Detect which cell encompasses the target text, then output its [X, Y] center coordinate. 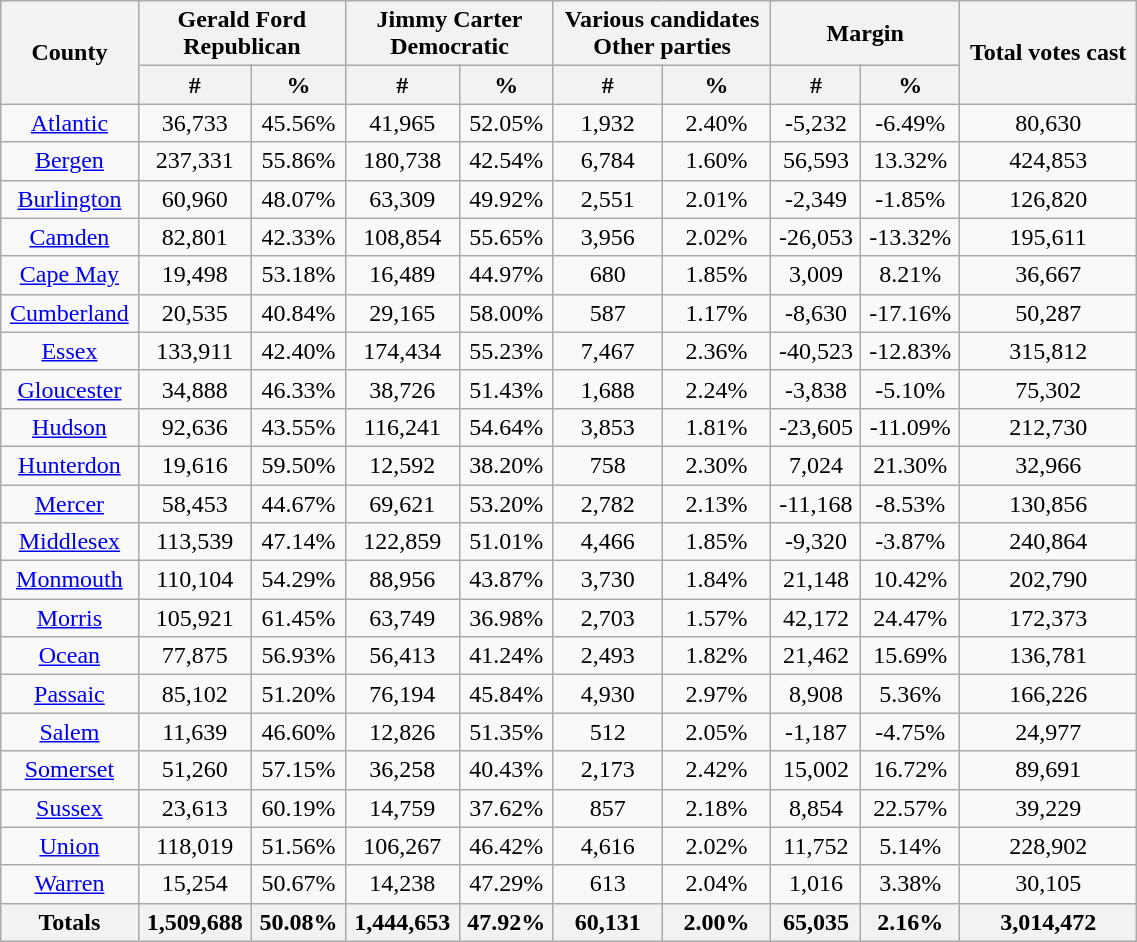
43.87% [506, 580]
21.30% [910, 465]
45.56% [298, 123]
-3.87% [910, 542]
-6.49% [910, 123]
-8.53% [910, 503]
237,331 [194, 161]
38.20% [506, 465]
2.05% [716, 732]
228,902 [1048, 846]
587 [608, 313]
Totals [70, 922]
42.54% [506, 161]
46.60% [298, 732]
63,309 [402, 199]
Middlesex [70, 542]
-9,320 [816, 542]
34,888 [194, 389]
-17.16% [910, 313]
56.93% [298, 656]
315,812 [1048, 351]
42.33% [298, 237]
19,498 [194, 275]
2,493 [608, 656]
21,462 [816, 656]
106,267 [402, 846]
2.30% [716, 465]
50.08% [298, 922]
4,466 [608, 542]
36,258 [402, 770]
Union [70, 846]
22.57% [910, 808]
857 [608, 808]
2,551 [608, 199]
Gloucester [70, 389]
36.98% [506, 618]
Bergen [70, 161]
51.01% [506, 542]
50.67% [298, 884]
5.14% [910, 846]
172,373 [1048, 618]
1.57% [716, 618]
38,726 [402, 389]
Cumberland [70, 313]
116,241 [402, 427]
424,853 [1048, 161]
Burlington [70, 199]
24,977 [1048, 732]
47.92% [506, 922]
20,535 [194, 313]
60.19% [298, 808]
Ocean [70, 656]
2.16% [910, 922]
11,752 [816, 846]
2.01% [716, 199]
1.82% [716, 656]
113,539 [194, 542]
Various candidatesOther parties [662, 34]
110,104 [194, 580]
41.24% [506, 656]
174,434 [402, 351]
7,024 [816, 465]
3,014,472 [1048, 922]
8,908 [816, 694]
76,194 [402, 694]
56,593 [816, 161]
126,820 [1048, 199]
12,592 [402, 465]
61.45% [298, 618]
53.20% [506, 503]
180,738 [402, 161]
-12.83% [910, 351]
56,413 [402, 656]
51.56% [298, 846]
108,854 [402, 237]
21,148 [816, 580]
51.43% [506, 389]
55.23% [506, 351]
60,131 [608, 922]
133,911 [194, 351]
15,002 [816, 770]
36,667 [1048, 275]
512 [608, 732]
2.40% [716, 123]
Hudson [70, 427]
43.55% [298, 427]
42.40% [298, 351]
-11,168 [816, 503]
2.24% [716, 389]
Warren [70, 884]
-5,232 [816, 123]
136,781 [1048, 656]
39,229 [1048, 808]
29,165 [402, 313]
2,782 [608, 503]
6,784 [608, 161]
-4.75% [910, 732]
Passaic [70, 694]
50,287 [1048, 313]
51,260 [194, 770]
1,688 [608, 389]
15.69% [910, 656]
Somerset [70, 770]
County [70, 52]
80,630 [1048, 123]
44.97% [506, 275]
59.50% [298, 465]
-11.09% [910, 427]
16.72% [910, 770]
82,801 [194, 237]
Atlantic [70, 123]
1.81% [716, 427]
2.97% [716, 694]
Morris [70, 618]
54.29% [298, 580]
7,467 [608, 351]
166,226 [1048, 694]
45.84% [506, 694]
1,509,688 [194, 922]
Cape May [70, 275]
48.07% [298, 199]
92,636 [194, 427]
118,019 [194, 846]
-5.10% [910, 389]
3,853 [608, 427]
-1.85% [910, 199]
41,965 [402, 123]
49.92% [506, 199]
Sussex [70, 808]
69,621 [402, 503]
37.62% [506, 808]
32,966 [1048, 465]
2.36% [716, 351]
2,703 [608, 618]
1.17% [716, 313]
-2,349 [816, 199]
14,238 [402, 884]
11,639 [194, 732]
2.13% [716, 503]
680 [608, 275]
-26,053 [816, 237]
46.33% [298, 389]
-1,187 [816, 732]
53.18% [298, 275]
1.60% [716, 161]
5.36% [910, 694]
30,105 [1048, 884]
63,749 [402, 618]
1,444,653 [402, 922]
130,856 [1048, 503]
-40,523 [816, 351]
15,254 [194, 884]
55.86% [298, 161]
Jimmy CarterDemocratic [450, 34]
3,956 [608, 237]
195,611 [1048, 237]
758 [608, 465]
23,613 [194, 808]
3,730 [608, 580]
51.35% [506, 732]
42,172 [816, 618]
46.42% [506, 846]
Gerald FordRepublican [242, 34]
55.65% [506, 237]
47.29% [506, 884]
2,173 [608, 770]
24.47% [910, 618]
212,730 [1048, 427]
Hunterdon [70, 465]
89,691 [1048, 770]
8.21% [910, 275]
40.84% [298, 313]
-13.32% [910, 237]
58.00% [506, 313]
77,875 [194, 656]
75,302 [1048, 389]
51.20% [298, 694]
19,616 [194, 465]
-23,605 [816, 427]
122,859 [402, 542]
3,009 [816, 275]
4,930 [608, 694]
2.04% [716, 884]
4,616 [608, 846]
2.00% [716, 922]
16,489 [402, 275]
88,956 [402, 580]
3.38% [910, 884]
1.84% [716, 580]
36,733 [194, 123]
Total votes cast [1048, 52]
Essex [70, 351]
Margin [866, 34]
57.15% [298, 770]
202,790 [1048, 580]
60,960 [194, 199]
44.67% [298, 503]
Monmouth [70, 580]
613 [608, 884]
8,854 [816, 808]
40.43% [506, 770]
14,759 [402, 808]
2.18% [716, 808]
65,035 [816, 922]
Mercer [70, 503]
240,864 [1048, 542]
13.32% [910, 161]
105,921 [194, 618]
Salem [70, 732]
1,016 [816, 884]
-3,838 [816, 389]
54.64% [506, 427]
2.42% [716, 770]
Camden [70, 237]
47.14% [298, 542]
85,102 [194, 694]
12,826 [402, 732]
52.05% [506, 123]
58,453 [194, 503]
10.42% [910, 580]
-8,630 [816, 313]
1,932 [608, 123]
